Search for the cell housing the specified text and yield its (x, y) center coordinate. 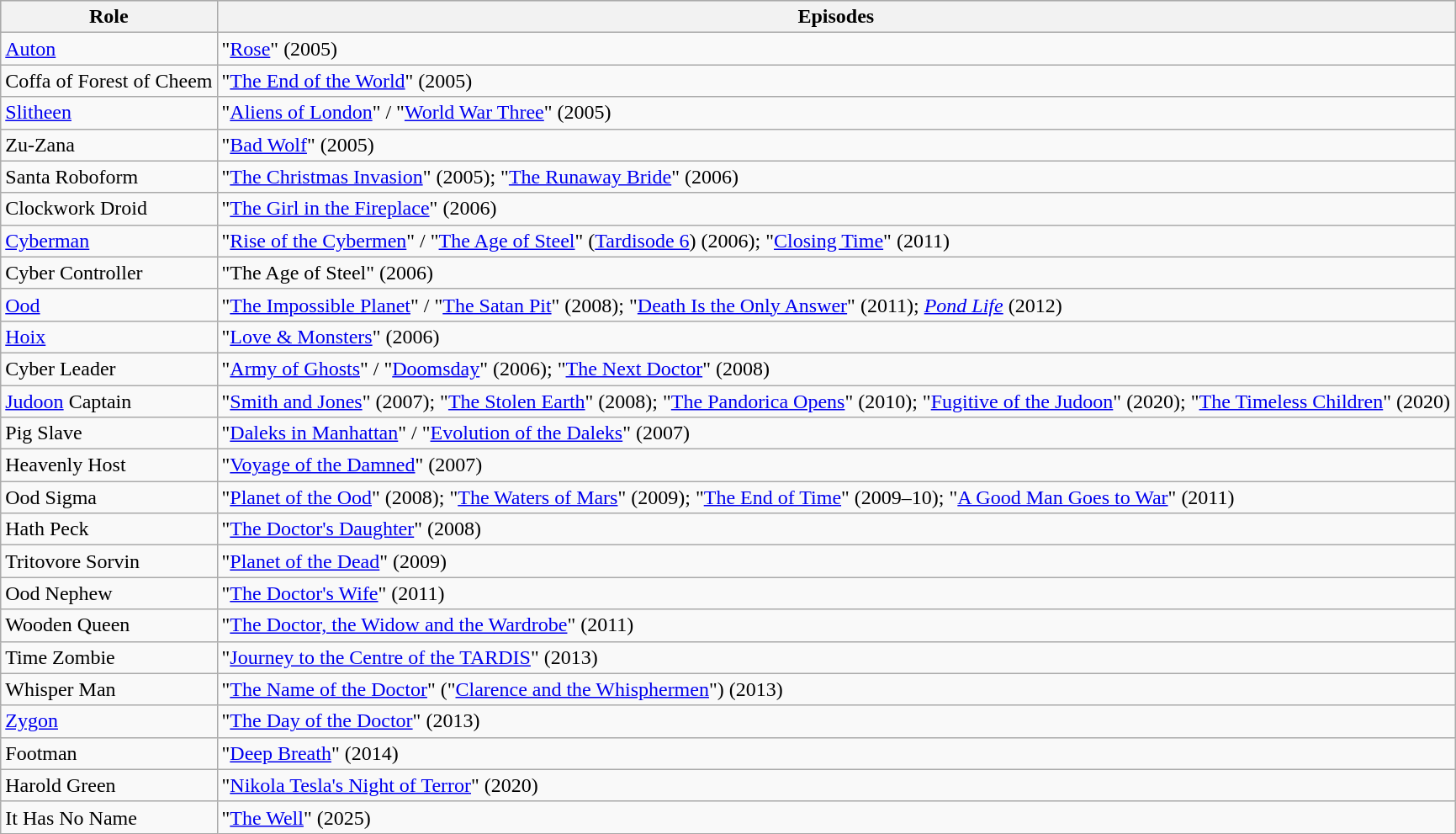
"The Doctor's Wife" (2011) (836, 593)
"The Age of Steel" (2006) (836, 273)
"Planet of the Ood" (2008); "The Waters of Mars" (2009); "The End of Time" (2009–10); "A Good Man Goes to War" (2011) (836, 497)
Footman (109, 753)
"The Impossible Planet" / "The Satan Pit" (2008); "Death Is the Only Answer" (2011); Pond Life (2012) (836, 305)
"Voyage of the Damned" (2007) (836, 465)
Judoon Captain (109, 401)
Tritovore Sorvin (109, 561)
"The Doctor's Daughter" (2008) (836, 529)
Auton (109, 49)
Clockwork Droid (109, 209)
Wooden Queen (109, 625)
Heavenly Host (109, 465)
"The Name of the Doctor" ("Clarence and the Whisphermen") (2013) (836, 689)
"Aliens of London" / "World War Three" (2005) (836, 113)
Hath Peck (109, 529)
"The Well" (2025) (836, 817)
"Deep Breath" (2014) (836, 753)
Zu-Zana (109, 145)
"The End of the World" (2005) (836, 81)
"The Girl in the Fireplace" (2006) (836, 209)
Zygon (109, 721)
"Journey to the Centre of the TARDIS" (2013) (836, 657)
Cyberman (109, 241)
Hoix (109, 337)
"Nikola Tesla's Night of Terror" (2020) (836, 785)
Whisper Man (109, 689)
"The Christmas Invasion" (2005); "The Runaway Bride" (2006) (836, 177)
Slitheen (109, 113)
"The Doctor, the Widow and the Wardrobe" (2011) (836, 625)
"Rise of the Cybermen" / "The Age of Steel" (Tardisode 6) (2006); "Closing Time" (2011) (836, 241)
Ood Sigma (109, 497)
"Planet of the Dead" (2009) (836, 561)
Time Zombie (109, 657)
"Daleks in Manhattan" / "Evolution of the Daleks" (2007) (836, 433)
Episodes (836, 17)
Cyber Controller (109, 273)
"Rose" (2005) (836, 49)
Ood Nephew (109, 593)
Coffa of Forest of Cheem (109, 81)
Role (109, 17)
It Has No Name (109, 817)
"Bad Wolf" (2005) (836, 145)
Harold Green (109, 785)
"Love & Monsters" (2006) (836, 337)
Cyber Leader (109, 369)
Pig Slave (109, 433)
"Army of Ghosts" / "Doomsday" (2006); "The Next Doctor" (2008) (836, 369)
Santa Roboform (109, 177)
"The Day of the Doctor" (2013) (836, 721)
Ood (109, 305)
"Smith and Jones" (2007); "The Stolen Earth" (2008); "The Pandorica Opens" (2010); "Fugitive of the Judoon" (2020); "The Timeless Children" (2020) (836, 401)
